Return (x, y) of the center of cell containing provided text 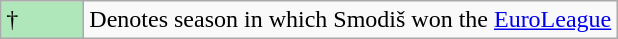
† (42, 20)
Denotes season in which Smodiš won the EuroLeague (350, 20)
